Detect which cell encompasses the target text, then output its [x, y] center coordinate. 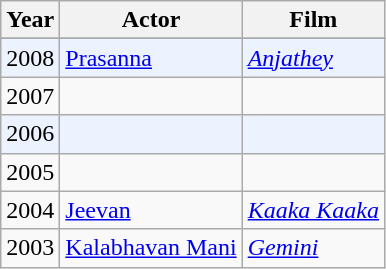
2008 [30, 58]
Jeevan [151, 210]
2003 [30, 248]
Actor [151, 20]
Film [313, 20]
2004 [30, 210]
Anjathey [313, 58]
Kaaka Kaaka [313, 210]
Year [30, 20]
2006 [30, 134]
Kalabhavan Mani [151, 248]
Prasanna [151, 58]
2005 [30, 172]
Gemini [313, 248]
2007 [30, 96]
